Detect which cell encompasses the target text, then output its (X, Y) center coordinate. 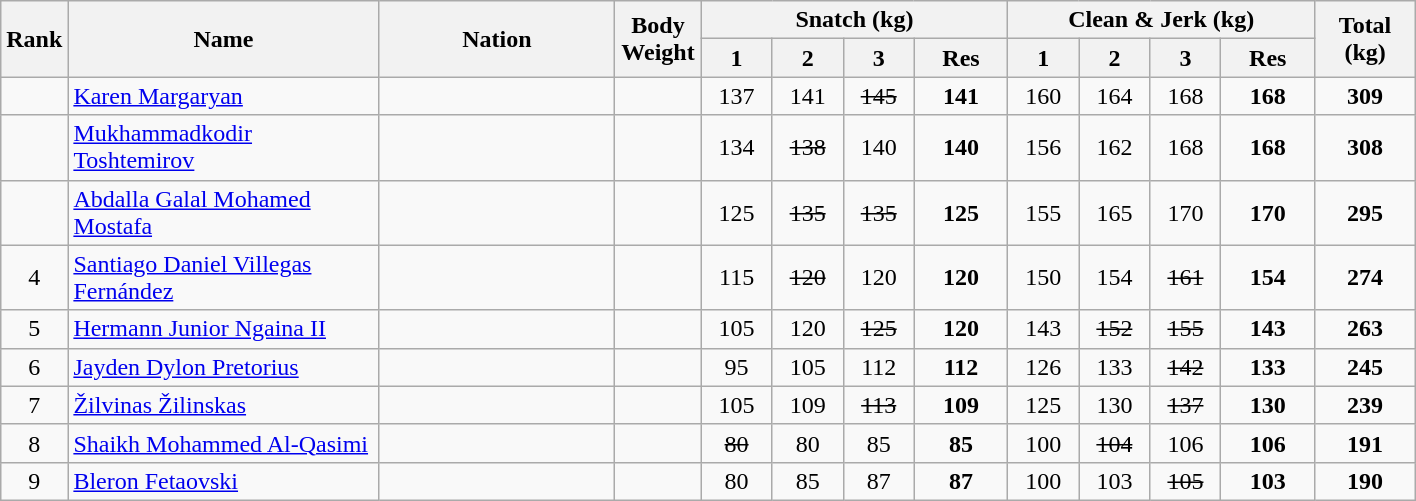
165 (1114, 212)
Žilvinas Žilinskas (224, 405)
Shaikh Mohammed Al-Qasimi (224, 443)
126 (1044, 367)
263 (1366, 329)
145 (878, 96)
95 (736, 367)
Bleron Fetaovski (224, 481)
Clean & Jerk (kg) (1162, 20)
4 (34, 278)
Hermann Junior Ngaina II (224, 329)
Rank (34, 39)
Snatch (kg) (854, 20)
152 (1114, 329)
6 (34, 367)
162 (1114, 148)
150 (1044, 278)
Name (224, 39)
Body Weight (658, 39)
7 (34, 405)
113 (878, 405)
142 (1186, 367)
115 (736, 278)
295 (1366, 212)
160 (1044, 96)
239 (1366, 405)
Nation (497, 39)
138 (808, 148)
134 (736, 148)
164 (1114, 96)
191 (1366, 443)
309 (1366, 96)
5 (34, 329)
190 (1366, 481)
Total (kg) (1366, 39)
Abdalla Galal Mohamed Mostafa (224, 212)
156 (1044, 148)
Santiago Daniel Villegas Fernández (224, 278)
9 (34, 481)
308 (1366, 148)
Mukhammadkodir Toshtemirov (224, 148)
161 (1186, 278)
245 (1366, 367)
8 (34, 443)
Karen Margaryan (224, 96)
274 (1366, 278)
104 (1114, 443)
Jayden Dylon Pretorius (224, 367)
